From the cell containing the given text, extract its center point as [x, y] coordinate. 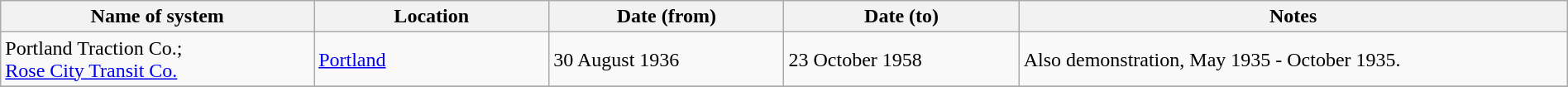
23 October 1958 [901, 60]
Location [432, 17]
Portland [432, 60]
Name of system [157, 17]
Date (from) [667, 17]
30 August 1936 [667, 60]
Date (to) [901, 17]
Also demonstration, May 1935 - October 1935. [1293, 60]
Notes [1293, 17]
Portland Traction Co.;Rose City Transit Co. [157, 60]
